Find where the given text appears and provide that cell's center as (x, y) coordinate. 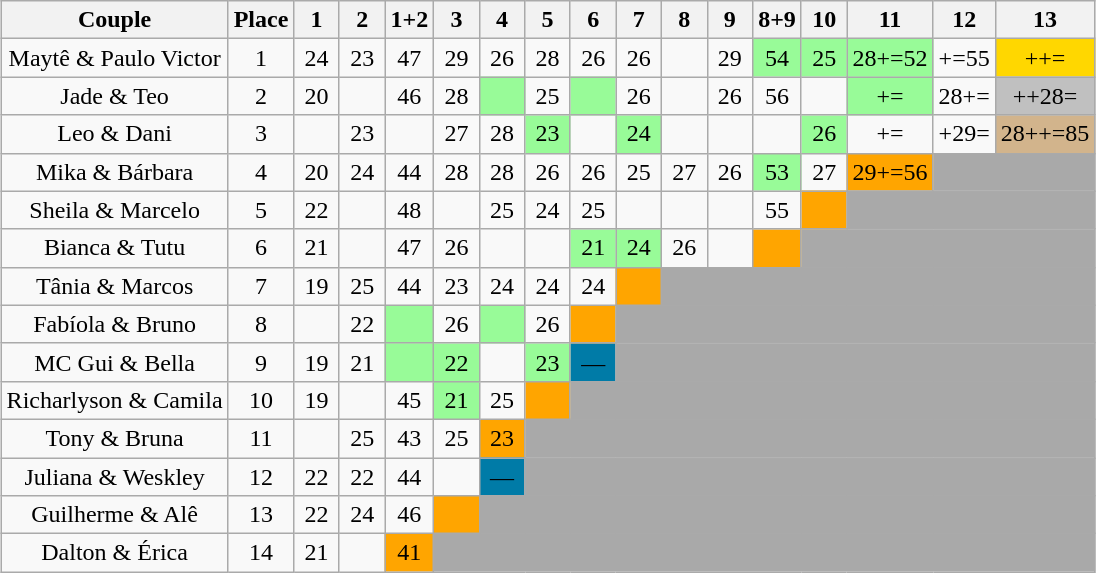
48 (410, 210)
Richarlyson & Camila (114, 400)
++28= (1045, 96)
55 (778, 210)
Tony & Bruna (114, 438)
28++=85 (1045, 134)
54 (778, 58)
56 (778, 96)
45 (410, 400)
Maytê & Paulo Victor (114, 58)
Jade & Teo (114, 96)
53 (778, 172)
Dalton & Érica (114, 553)
Sheila & Marcelo (114, 210)
Leo & Dani (114, 134)
41 (410, 553)
+=55 (964, 58)
Bianca & Tutu (114, 248)
+29= (964, 134)
28+= (964, 96)
28+=52 (890, 58)
Place (261, 20)
Guilherme & Alê (114, 515)
Juliana & Weskley (114, 477)
Fabíola & Bruno (114, 324)
29+=56 (890, 172)
1+2 (410, 20)
8+9 (778, 20)
14 (261, 553)
MC Gui & Bella (114, 362)
++= (1045, 58)
Mika & Bárbara (114, 172)
Couple (114, 20)
43 (410, 438)
Tânia & Marcos (114, 286)
